For the text-containing cell, return its midpoint in [X, Y] coordinate format. 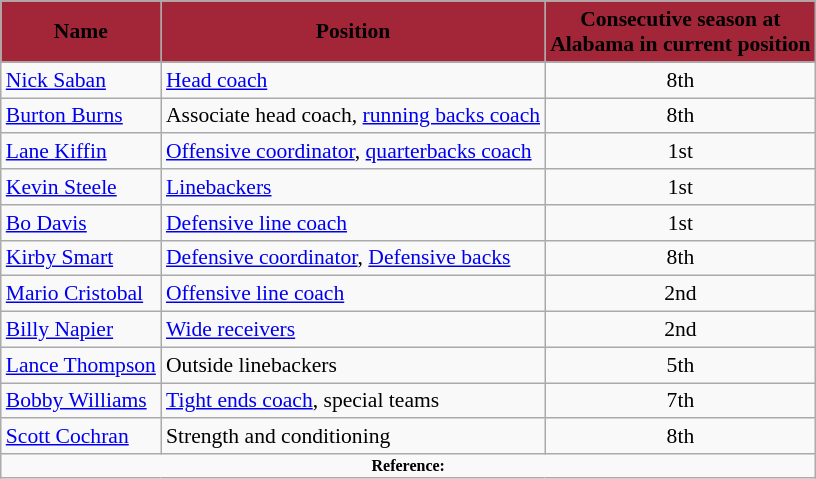
Strength and conditioning [353, 437]
Linebackers [353, 187]
Consecutive season atAlabama in current position [680, 32]
Nick Saban [81, 80]
Defensive coordinator, Defensive backs [353, 258]
Position [353, 32]
Head coach [353, 80]
Scott Cochran [81, 437]
Burton Burns [81, 116]
5th [680, 365]
Mario Cristobal [81, 294]
Wide receivers [353, 330]
Tight ends coach, special teams [353, 401]
7th [680, 401]
Reference: [408, 466]
Associate head coach, running backs coach [353, 116]
Bobby Williams [81, 401]
Outside linebackers [353, 365]
Kirby Smart [81, 258]
Bo Davis [81, 223]
Offensive coordinator, quarterbacks coach [353, 152]
Defensive line coach [353, 223]
Kevin Steele [81, 187]
Lance Thompson [81, 365]
Billy Napier [81, 330]
Lane Kiffin [81, 152]
Offensive line coach [353, 294]
Name [81, 32]
